Pinpoint the cell where the given text exists, returning its (x, y) midpoint coordinate. 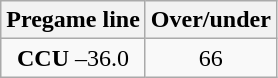
Pregame line (74, 20)
Over/under (210, 20)
66 (210, 58)
CCU –36.0 (74, 58)
